Provide the (X, Y) coordinate of the cell's center where the given text is located.  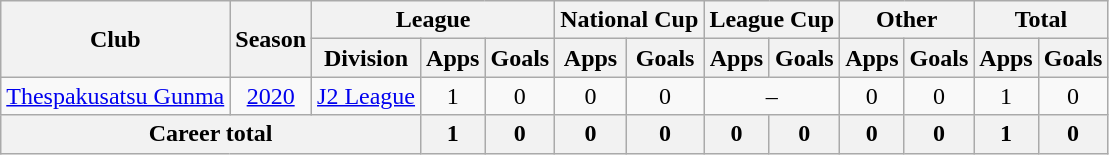
Other (907, 20)
League Cup (772, 20)
2020 (271, 96)
National Cup (630, 20)
– (772, 96)
Career total (211, 134)
J2 League (366, 96)
Season (271, 39)
Thespakusatsu Gunma (116, 96)
Total (1041, 20)
Club (116, 39)
Division (366, 58)
League (434, 20)
